Determine the (X, Y) coordinate at the center of the cell enclosing the given text.  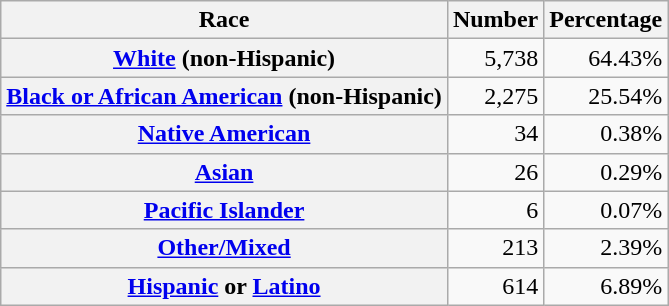
5,738 (495, 58)
26 (495, 172)
Native American (224, 134)
64.43% (606, 58)
0.29% (606, 172)
Hispanic or Latino (224, 286)
6 (495, 210)
2.39% (606, 248)
614 (495, 286)
0.38% (606, 134)
6.89% (606, 286)
Pacific Islander (224, 210)
34 (495, 134)
Black or African American (non-Hispanic) (224, 96)
Race (224, 20)
0.07% (606, 210)
White (non-Hispanic) (224, 58)
2,275 (495, 96)
Other/Mixed (224, 248)
213 (495, 248)
25.54% (606, 96)
Asian (224, 172)
Number (495, 20)
Percentage (606, 20)
